Determine the (X, Y) coordinate at the center of the cell enclosing the given text.  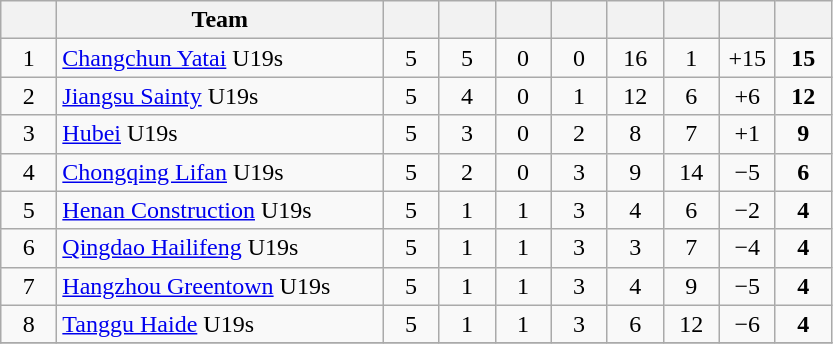
−2 (747, 210)
Henan Construction U19s (220, 210)
15 (803, 58)
+6 (747, 96)
+15 (747, 58)
Tanggu Haide U19s (220, 324)
Chongqing Lifan U19s (220, 172)
Changchun Yatai U19s (220, 58)
16 (635, 58)
Hangzhou Greentown U19s (220, 286)
Team (220, 20)
−6 (747, 324)
Jiangsu Sainty U19s (220, 96)
14 (691, 172)
Hubei U19s (220, 134)
Qingdao Hailifeng U19s (220, 248)
+1 (747, 134)
−4 (747, 248)
